Determine the [x, y] coordinate at the center of the cell enclosing the given text.  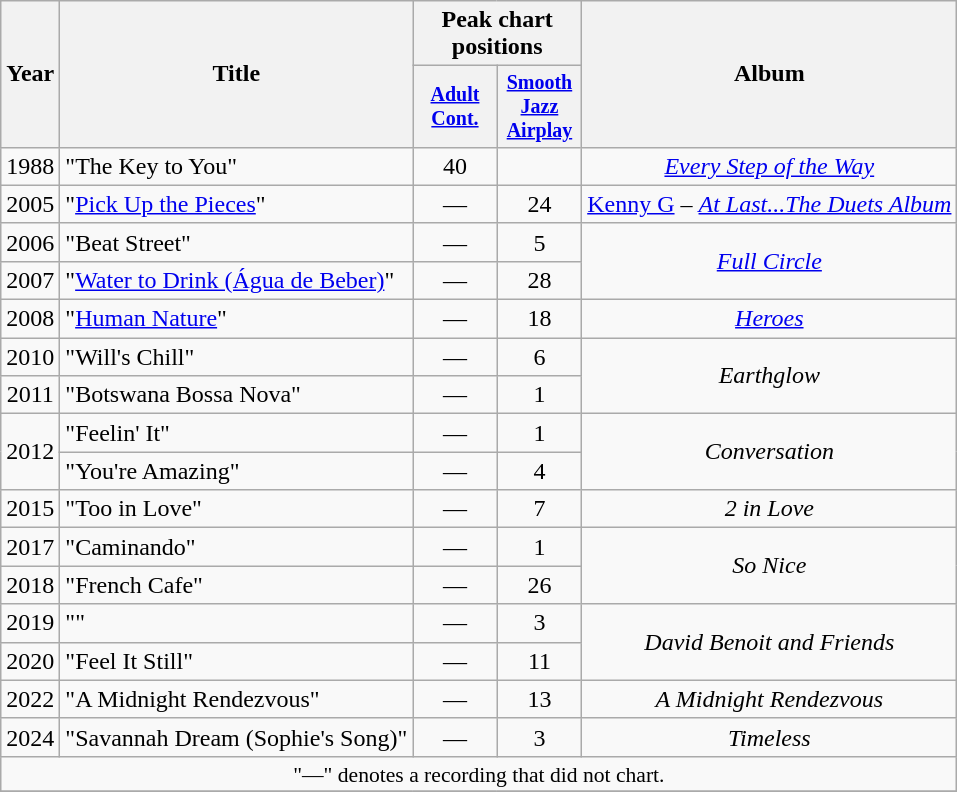
"Savannah Dream (Sophie's Song)" [236, 737]
Earthglow [770, 376]
2019 [30, 623]
"Will's Chill" [236, 357]
2008 [30, 319]
"Feel It Still" [236, 661]
"Beat Street" [236, 242]
AdultCont. [455, 106]
5 [539, 242]
"Pick Up the Pieces" [236, 204]
2018 [30, 585]
2 in Love [770, 509]
"You're Amazing" [236, 471]
2024 [30, 737]
7 [539, 509]
"A Midnight Rendezvous" [236, 699]
"Too in Love" [236, 509]
Heroes [770, 319]
2006 [30, 242]
4 [539, 471]
Year [30, 74]
2020 [30, 661]
2007 [30, 280]
"The Key to You" [236, 166]
24 [539, 204]
So Nice [770, 566]
Every Step of the Way [770, 166]
2005 [30, 204]
40 [455, 166]
2022 [30, 699]
A Midnight Rendezvous [770, 699]
"Caminando" [236, 547]
2010 [30, 357]
28 [539, 280]
2012 [30, 452]
"Human Nature" [236, 319]
26 [539, 585]
13 [539, 699]
18 [539, 319]
11 [539, 661]
"—" denotes a recording that did not chart. [479, 774]
Conversation [770, 452]
"Water to Drink (Água de Beber)" [236, 280]
David Benoit and Friends [770, 642]
Kenny G – At Last...The Duets Album [770, 204]
2015 [30, 509]
"French Cafe" [236, 585]
"Botswana Bossa Nova" [236, 395]
2011 [30, 395]
6 [539, 357]
"Feelin' It" [236, 433]
Album [770, 74]
Timeless [770, 737]
1988 [30, 166]
"" [236, 623]
Title [236, 74]
Peak chart positions [498, 34]
2017 [30, 547]
Smooth JazzAirplay [539, 106]
Full Circle [770, 261]
